Pinpoint the cell where the given text exists, returning its (x, y) midpoint coordinate. 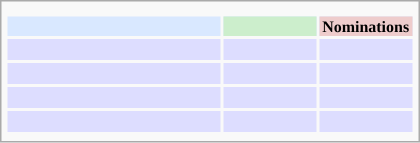
Nominations (366, 27)
